Output the (x, y) coordinate of the center of the cell containing the given text.  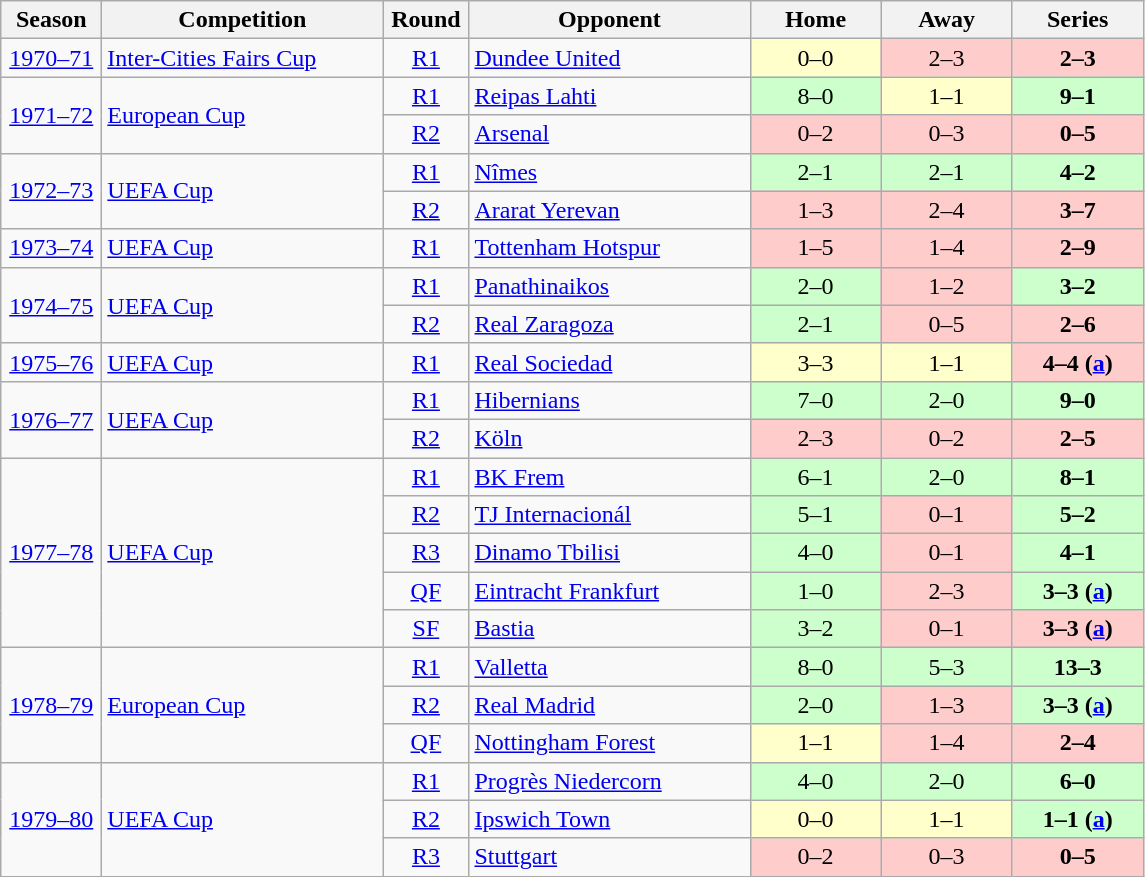
Bastia (610, 629)
4–1 (1078, 553)
1975–76 (52, 362)
1974–75 (52, 305)
BK Frem (610, 477)
1–5 (816, 248)
Dinamo Tbilisi (610, 553)
Series (1078, 20)
Progrès Niedercorn (610, 781)
5–3 (946, 667)
Dundee United (610, 58)
Season (52, 20)
Real Madrid (610, 705)
9–0 (1078, 400)
1979–80 (52, 819)
1–1 (a) (1078, 819)
2–6 (1078, 324)
6–0 (1078, 781)
1972–73 (52, 191)
3–7 (1078, 210)
1971–72 (52, 115)
7–0 (816, 400)
1976–77 (52, 419)
1978–79 (52, 705)
3–3 (816, 362)
Home (816, 20)
1973–74 (52, 248)
Real Sociedad (610, 362)
Tottenham Hotspur (610, 248)
Hibernians (610, 400)
1–2 (946, 286)
SF (426, 629)
1970–71 (52, 58)
Away (946, 20)
13–3 (1078, 667)
Inter-Cities Fairs Cup (242, 58)
Valletta (610, 667)
Panathinaikos (610, 286)
9–1 (1078, 96)
Köln (610, 438)
2–9 (1078, 248)
Eintracht Frankfurt (610, 591)
5–2 (1078, 515)
TJ Internacionál (610, 515)
Round (426, 20)
4–4 (a) (1078, 362)
2–5 (1078, 438)
1–0 (816, 591)
8–1 (1078, 477)
Stuttgart (610, 857)
Ipswich Town (610, 819)
5–1 (816, 515)
Nottingham Forest (610, 743)
1977–78 (52, 553)
6–1 (816, 477)
Ararat Yerevan (610, 210)
Arsenal (610, 134)
Nîmes (610, 172)
4–2 (1078, 172)
Real Zaragoza (610, 324)
Reipas Lahti (610, 96)
Competition (242, 20)
Opponent (610, 20)
